Return [X, Y] of the center of cell containing provided text 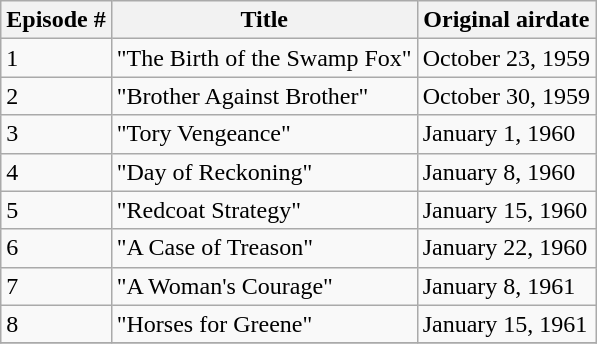
"A Woman's Courage" [264, 286]
January 1, 1960 [506, 134]
Original airdate [506, 20]
January 22, 1960 [506, 248]
"A Case of Treason" [264, 248]
"The Birth of the Swamp Fox" [264, 58]
"Redcoat Strategy" [264, 210]
January 15, 1960 [506, 210]
"Horses for Greene" [264, 324]
January 15, 1961 [506, 324]
2 [56, 96]
Episode # [56, 20]
5 [56, 210]
6 [56, 248]
January 8, 1960 [506, 172]
8 [56, 324]
October 30, 1959 [506, 96]
3 [56, 134]
"Brother Against Brother" [264, 96]
"Day of Reckoning" [264, 172]
October 23, 1959 [506, 58]
4 [56, 172]
January 8, 1961 [506, 286]
7 [56, 286]
"Tory Vengeance" [264, 134]
Title [264, 20]
1 [56, 58]
